Determine the [X, Y] coordinate at the center of the cell enclosing the given text.  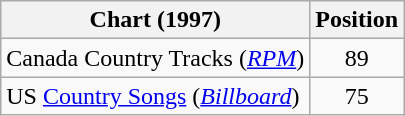
Position [357, 20]
Canada Country Tracks (RPM) [156, 58]
89 [357, 58]
75 [357, 96]
US Country Songs (Billboard) [156, 96]
Chart (1997) [156, 20]
